Find where the given text appears and provide that cell's center as [X, Y] coordinate. 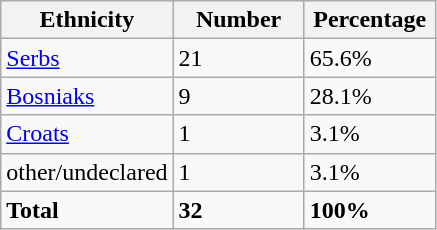
21 [238, 58]
Bosniaks [87, 96]
28.1% [370, 96]
Ethnicity [87, 20]
9 [238, 96]
100% [370, 210]
32 [238, 210]
Serbs [87, 58]
Number [238, 20]
Croats [87, 134]
65.6% [370, 58]
Percentage [370, 20]
Total [87, 210]
other/undeclared [87, 172]
